Pinpoint the cell where the given text exists, returning its (x, y) midpoint coordinate. 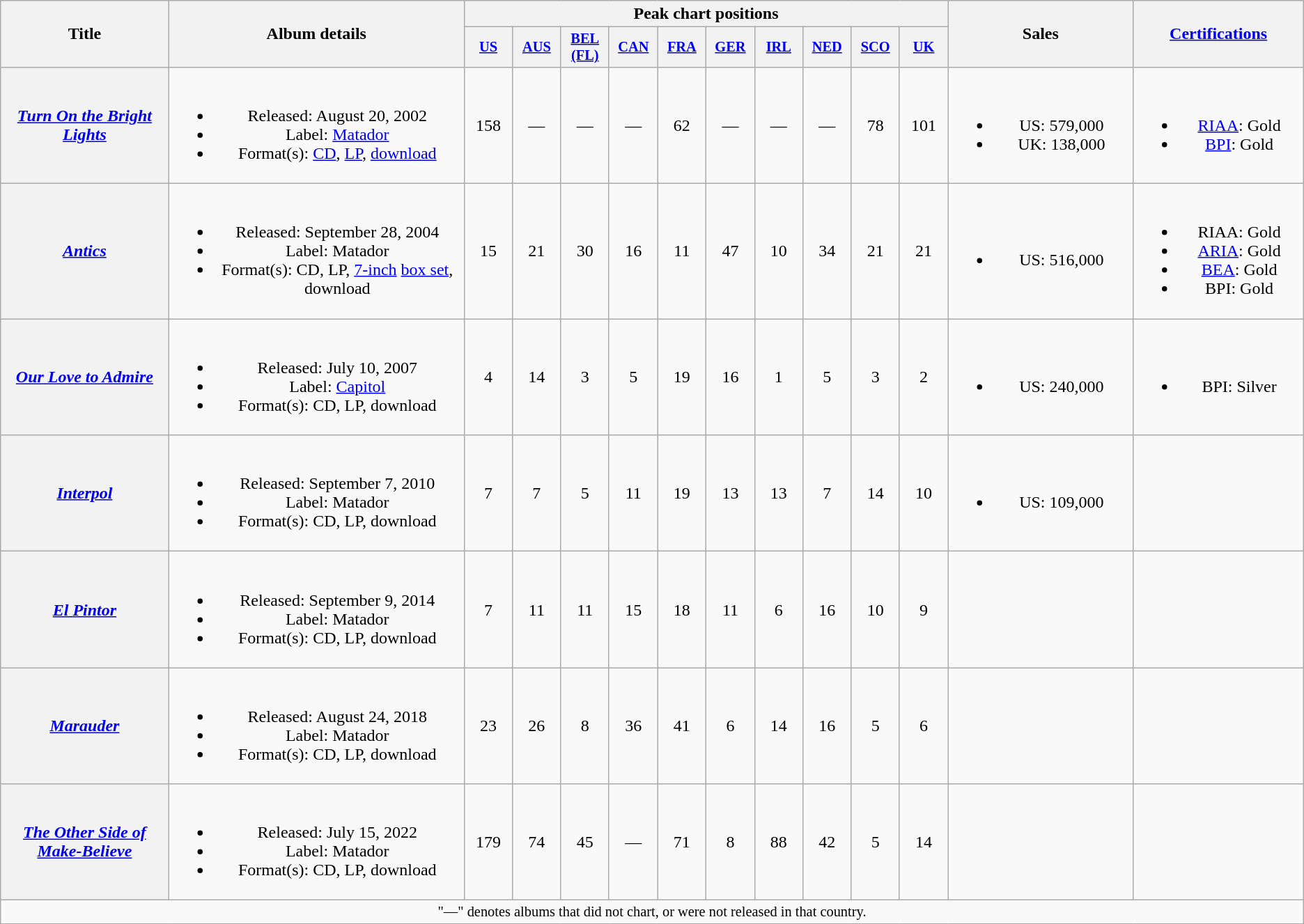
AUS (536, 47)
US: 516,000 (1041, 251)
Released: August 24, 2018Label: MatadorFormat(s): CD, LP, download (316, 726)
US: 109,000 (1041, 493)
101 (924, 125)
88 (779, 843)
BEL(FL) (585, 47)
2 (924, 377)
179 (488, 843)
FRA (681, 47)
Released: September 9, 2014Label: MatadorFormat(s): CD, LP, download (316, 610)
NED (827, 47)
45 (585, 843)
Released: August 20, 2002Label: MatadorFormat(s): CD, LP, download (316, 125)
Title (85, 34)
78 (875, 125)
Interpol (85, 493)
62 (681, 125)
SCO (875, 47)
UK (924, 47)
41 (681, 726)
Sales (1041, 34)
IRL (779, 47)
US: 579,000UK: 138,000 (1041, 125)
23 (488, 726)
Certifications (1218, 34)
34 (827, 251)
CAN (633, 47)
Antics (85, 251)
158 (488, 125)
Released: September 28, 2004Label: MatadorFormat(s): CD, LP, 7-inch box set, download (316, 251)
El Pintor (85, 610)
9 (924, 610)
Turn On the Bright Lights (85, 125)
RIAA: GoldARIA: GoldBEA: GoldBPI: Gold (1218, 251)
1 (779, 377)
US: 240,000 (1041, 377)
Released: July 10, 2007Label: CapitolFormat(s): CD, LP, download (316, 377)
Our Love to Admire (85, 377)
US (488, 47)
36 (633, 726)
Peak chart positions (706, 14)
Marauder (85, 726)
Album details (316, 34)
The Other Side of Make-Believe (85, 843)
Released: July 15, 2022Label: MatadorFormat(s): CD, LP, download (316, 843)
RIAA: GoldBPI: Gold (1218, 125)
30 (585, 251)
"—" denotes albums that did not chart, or were not released in that country. (652, 912)
74 (536, 843)
BPI: Silver (1218, 377)
26 (536, 726)
18 (681, 610)
47 (731, 251)
4 (488, 377)
GER (731, 47)
Released: September 7, 2010Label: MatadorFormat(s): CD, LP, download (316, 493)
71 (681, 843)
42 (827, 843)
